Find where the given text appears and provide that cell's center as [x, y] coordinate. 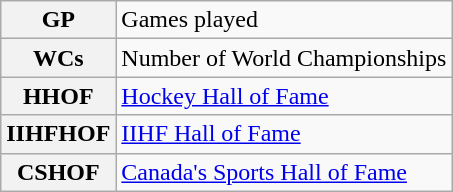
HHOF [58, 96]
Hockey Hall of Fame [284, 96]
WCs [58, 58]
IIHF Hall of Fame [284, 134]
GP [58, 20]
Games played [284, 20]
Number of World Championships [284, 58]
CSHOF [58, 172]
IIHFHOF [58, 134]
Canada's Sports Hall of Fame [284, 172]
